Detect which cell encompasses the target text, then output its (x, y) center coordinate. 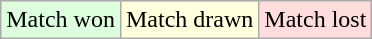
Match lost (316, 20)
Match drawn (189, 20)
Match won (61, 20)
